Scan for the cell matching the given text and deliver its [X, Y] coordinate at center. 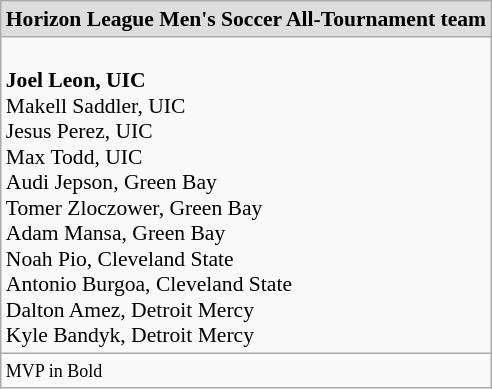
Horizon League Men's Soccer All-Tournament team [246, 19]
MVP in Bold [246, 371]
